Find where the given text appears and provide that cell's center as [X, Y] coordinate. 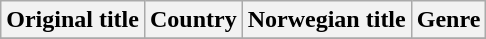
Country [193, 20]
Genre [448, 20]
Norwegian title [326, 20]
Original title [73, 20]
